Identify which cell holds the provided text, then report its (x, y) central coordinate. 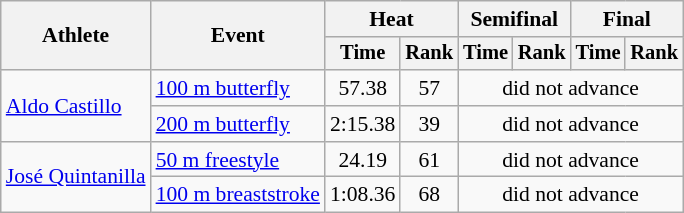
68 (429, 195)
Semifinal (514, 19)
1:08.36 (362, 195)
200 m butterfly (238, 124)
Heat (392, 19)
2:15.38 (362, 124)
Final (627, 19)
Athlete (76, 36)
57 (429, 88)
39 (429, 124)
José Quintanilla (76, 178)
100 m breaststroke (238, 195)
50 m freestyle (238, 160)
61 (429, 160)
Event (238, 36)
24.19 (362, 160)
Aldo Castillo (76, 106)
57.38 (362, 88)
100 m butterfly (238, 88)
